Determine the [x, y] coordinate at the center of the cell enclosing the given text.  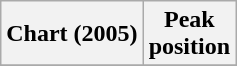
Peakposition [189, 34]
Chart (2005) [72, 34]
